Locate the cell with the specified text and output its (x, y) center coordinate. 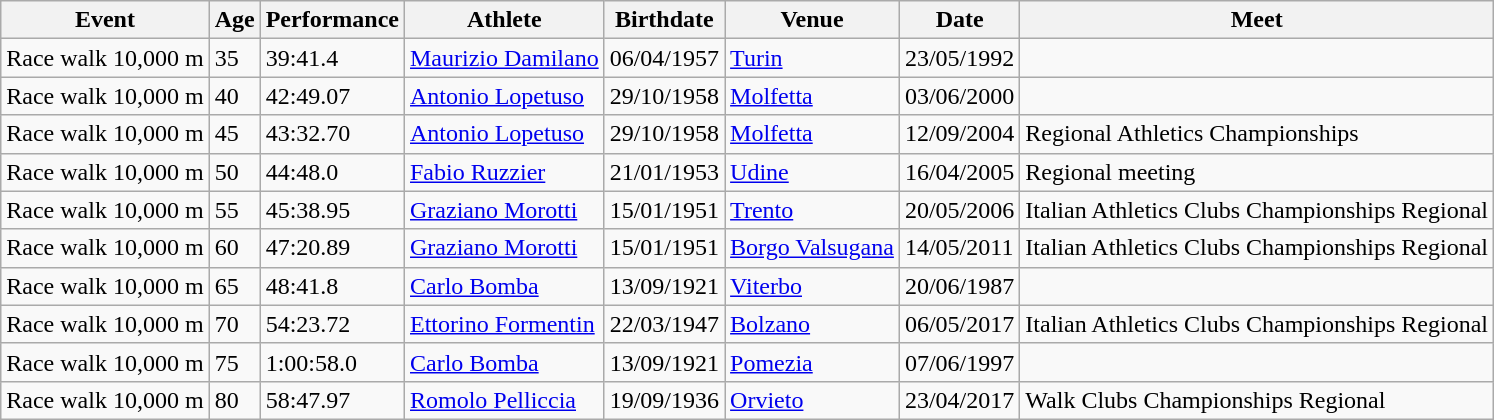
50 (234, 172)
23/04/2017 (959, 400)
45 (234, 134)
Regional Athletics Championships (1257, 134)
Meet (1257, 20)
44:48.0 (332, 172)
Date (959, 20)
Pomezia (812, 362)
65 (234, 286)
58:47.97 (332, 400)
Turin (812, 58)
Maurizio Damilano (504, 58)
Viterbo (812, 286)
Trento (812, 210)
14/05/2011 (959, 248)
Regional meeting (1257, 172)
40 (234, 96)
22/03/1947 (664, 324)
06/05/2017 (959, 324)
03/06/2000 (959, 96)
75 (234, 362)
Venue (812, 20)
60 (234, 248)
Orvieto (812, 400)
70 (234, 324)
19/09/1936 (664, 400)
Athlete (504, 20)
Ettorino Formentin (504, 324)
42:49.07 (332, 96)
20/05/2006 (959, 210)
80 (234, 400)
20/06/1987 (959, 286)
54:23.72 (332, 324)
39:41.4 (332, 58)
35 (234, 58)
1:00:58.0 (332, 362)
16/04/2005 (959, 172)
47:20.89 (332, 248)
Age (234, 20)
45:38.95 (332, 210)
23/05/1992 (959, 58)
55 (234, 210)
Fabio Ruzzier (504, 172)
Birthdate (664, 20)
Performance (332, 20)
Udine (812, 172)
07/06/1997 (959, 362)
48:41.8 (332, 286)
12/09/2004 (959, 134)
Event (105, 20)
43:32.70 (332, 134)
06/04/1957 (664, 58)
Bolzano (812, 324)
Walk Clubs Championships Regional (1257, 400)
Borgo Valsugana (812, 248)
21/01/1953 (664, 172)
Romolo Pelliccia (504, 400)
